Determine the (x, y) coordinate at the center of the cell enclosing the given text.  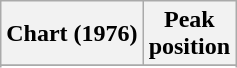
Chart (1976) (72, 34)
Peak position (189, 34)
